Return the (X, Y) coordinate for the center point of the cell that contains the specified text.  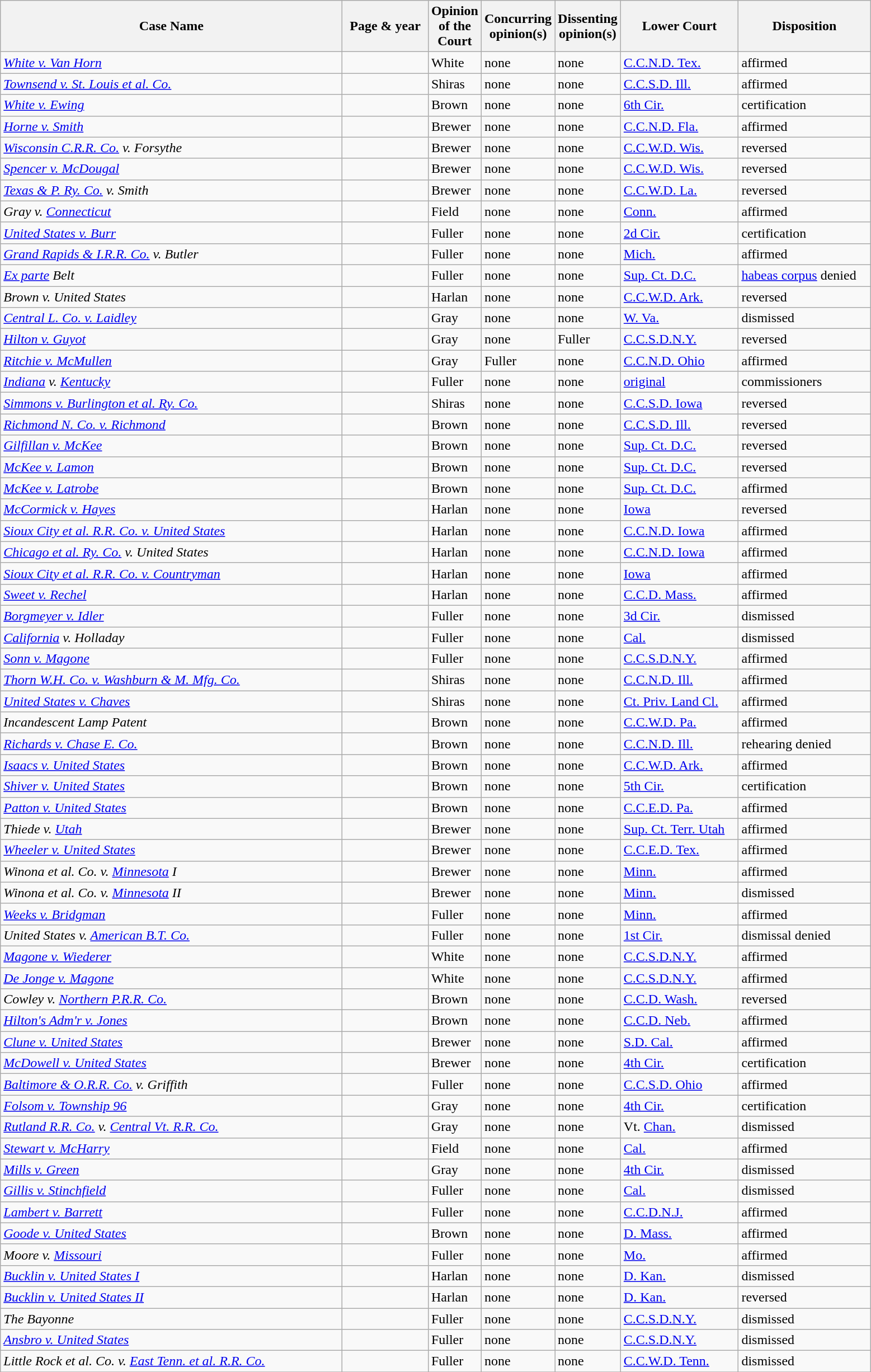
C.C.D. Wash. (679, 999)
Shiver v. United States (171, 786)
Stewart v. McHarry (171, 1148)
Thiede v. Utah (171, 829)
C.C.N.D. Tex. (679, 63)
Ct. Priv. Land Cl. (679, 701)
W. Va. (679, 318)
Gray v. Connecticut (171, 211)
Sioux City et al. R.R. Co. v. Countryman (171, 573)
C.C.D. Mass. (679, 595)
C.C.D.N.J. (679, 1212)
Townsend v. St. Louis et al. Co. (171, 84)
S.D. Cal. (679, 1042)
3d Cir. (679, 616)
McCormick v. Hayes (171, 510)
Ansbro v. United States (171, 1340)
United States v. Chaves (171, 701)
United States v. American B.T. Co. (171, 935)
Dissenting opinion(s) (588, 26)
Mills v. Green (171, 1170)
United States v. Burr (171, 233)
McDowell v. United States (171, 1063)
Rutland R.R. Co. v. Central Vt. R.R. Co. (171, 1127)
original (679, 382)
C.C.D. Neb. (679, 1021)
6th Cir. (679, 105)
Mich. (679, 254)
Chicago et al. Ry. Co. v. United States (171, 552)
5th Cir. (679, 786)
1st Cir. (679, 935)
habeas corpus denied (804, 275)
Winona et al. Co. v. Minnesota I (171, 871)
McKee v. Latrobe (171, 488)
Brown v. United States (171, 297)
Isaacs v. United States (171, 765)
Gillis v. Stinchfield (171, 1191)
Bucklin v. United States II (171, 1297)
Weeks v. Bridgman (171, 914)
C.C.N.D. Fla. (679, 126)
Disposition (804, 26)
C.C.N.D. Ohio (679, 361)
White v. Ewing (171, 105)
White v. Van Horn (171, 63)
Wheeler v. United States (171, 850)
Winona et al. Co. v. Minnesota II (171, 893)
Goode v. United States (171, 1233)
Mo. (679, 1255)
Sioux City et al. R.R. Co. v. United States (171, 531)
Incandescent Lamp Patent (171, 723)
commissioners (804, 382)
Magone v. Wiederer (171, 956)
Lambert v. Barrett (171, 1212)
California v. Holladay (171, 637)
Concurring opinion(s) (518, 26)
C.C.S.D. Iowa (679, 403)
Page & year (385, 26)
Little Rock et al. Co. v. East Tenn. et al. R.R. Co. (171, 1361)
Sup. Ct. Terr. Utah (679, 829)
Sweet v. Rechel (171, 595)
McKee v. Lamon (171, 467)
C.C.W.D. Tenn. (679, 1361)
Wisconsin C.R.R. Co. v. Forsythe (171, 148)
Cowley v. Northern P.R.R. Co. (171, 999)
C.C.W.D. La. (679, 190)
C.C.S.D. Ohio (679, 1085)
Grand Rapids & I.R.R. Co. v. Butler (171, 254)
De Jonge v. Magone (171, 978)
Conn. (679, 211)
Horne v. Smith (171, 126)
Gilfillan v. McKee (171, 446)
Thorn W.H. Co. v. Washburn & M. Mfg. Co. (171, 680)
Central L. Co. v. Laidley (171, 318)
Hilton v. Guyot (171, 340)
Ritchie v. McMullen (171, 361)
Patton v. United States (171, 808)
Opinion of the Court (454, 26)
Clune v. United States (171, 1042)
Case Name (171, 26)
Borgmeyer v. Idler (171, 616)
Folsom v. Township 96 (171, 1106)
Hilton's Adm'r v. Jones (171, 1021)
D. Mass. (679, 1233)
C.C.E.D. Pa. (679, 808)
The Bayonne (171, 1318)
C.C.W.D. Pa. (679, 723)
Simmons v. Burlington et al. Ry. Co. (171, 403)
C.C.E.D. Tex. (679, 850)
Baltimore & O.R.R. Co. v. Griffith (171, 1085)
Bucklin v. United States I (171, 1276)
2d Cir. (679, 233)
Lower Court (679, 26)
Moore v. Missouri (171, 1255)
dismissal denied (804, 935)
rehearing denied (804, 744)
Vt. Chan. (679, 1127)
Richmond N. Co. v. Richmond (171, 425)
Richards v. Chase E. Co. (171, 744)
Indiana v. Kentucky (171, 382)
Ex parte Belt (171, 275)
Spencer v. McDougal (171, 169)
Sonn v. Magone (171, 659)
Texas & P. Ry. Co. v. Smith (171, 190)
